Output the [x, y] coordinate of the center of the cell containing the given text.  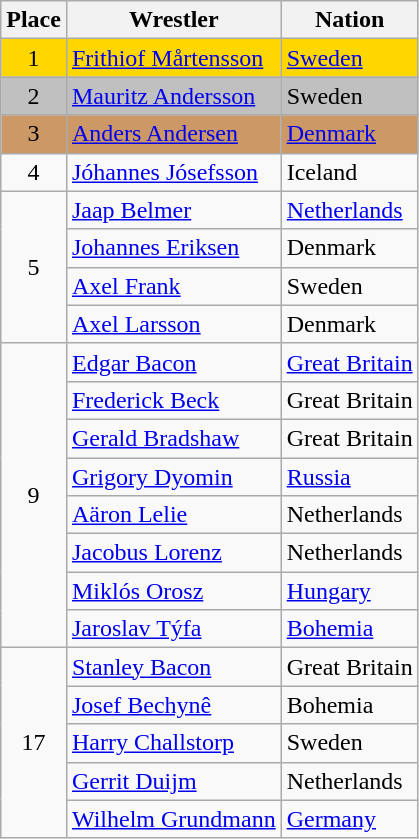
Grigory Dyomin [174, 477]
Frederick Beck [174, 400]
Hungary [350, 591]
Miklós Orosz [174, 591]
5 [34, 267]
Axel Frank [174, 286]
3 [34, 134]
Frithiof Mårtensson [174, 58]
Jaroslav Týfa [174, 629]
Stanley Bacon [174, 667]
Gerrit Duijm [174, 781]
Russia [350, 477]
Gerald Bradshaw [174, 438]
Anders Andersen [174, 134]
Jóhannes Jósefsson [174, 172]
Wrestler [174, 20]
Johannes Eriksen [174, 248]
Jaap Belmer [174, 210]
Germany [350, 819]
4 [34, 172]
9 [34, 495]
Jacobus Lorenz [174, 553]
Axel Larsson [174, 324]
17 [34, 743]
2 [34, 96]
1 [34, 58]
Place [34, 20]
Wilhelm Grundmann [174, 819]
Mauritz Andersson [174, 96]
Edgar Bacon [174, 362]
Nation [350, 20]
Josef Bechynê [174, 705]
Harry Challstorp [174, 743]
Iceland [350, 172]
Aäron Lelie [174, 515]
